Pinpoint the cell where the given text exists, returning its (X, Y) midpoint coordinate. 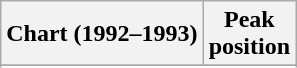
Chart (1992–1993) (102, 34)
Peakposition (249, 34)
